Pinpoint the cell where the given text exists, returning its (X, Y) midpoint coordinate. 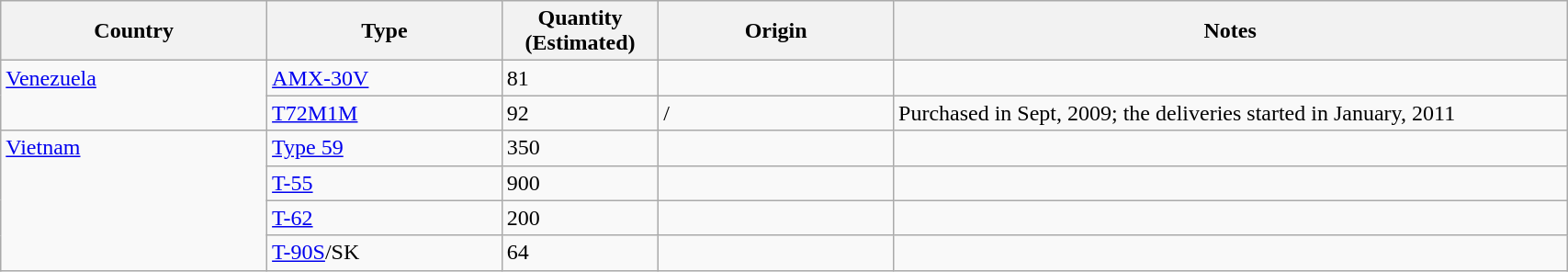
T72M1M (385, 113)
Venezuela (134, 96)
Notes (1231, 31)
T-62 (385, 218)
Origin (776, 31)
Purchased in Sept, 2009; the deliveries started in January, 2011 (1231, 113)
/ (776, 113)
64 (580, 253)
AMX-30V (385, 78)
T-55 (385, 183)
Quantity (Estimated) (580, 31)
92 (580, 113)
Country (134, 31)
200 (580, 218)
Vietnam (134, 200)
81 (580, 78)
900 (580, 183)
T-90S/SK (385, 253)
Type 59 (385, 148)
350 (580, 148)
Type (385, 31)
